For the text-containing cell, return its midpoint in (x, y) coordinate format. 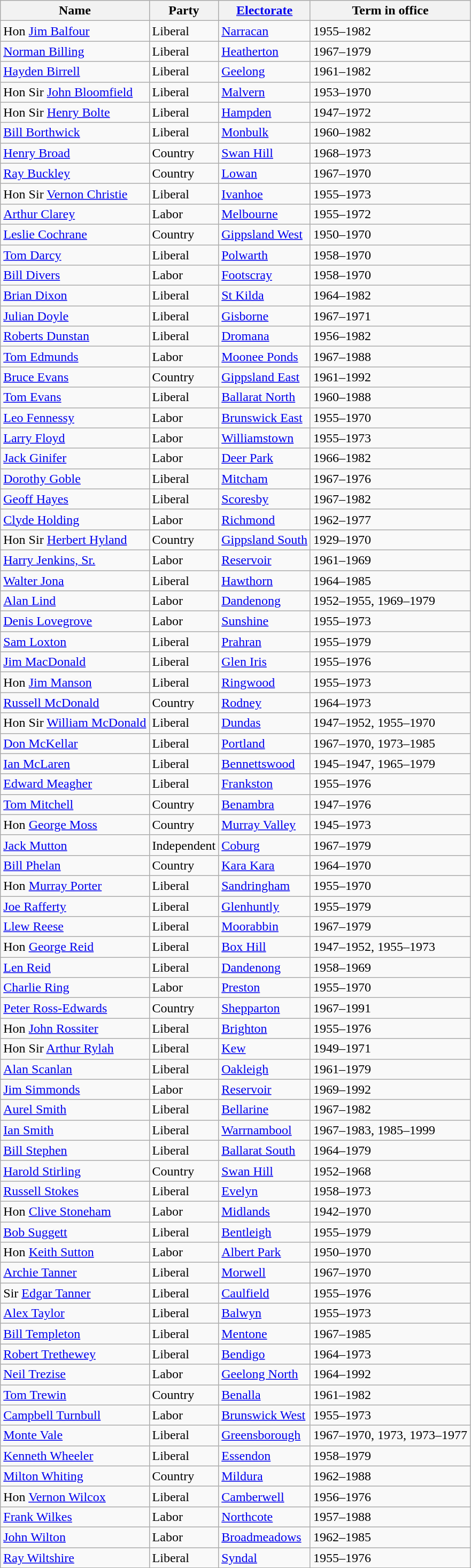
1964–1985 (390, 580)
Harold Stirling (75, 1171)
Scoresby (265, 499)
Mitcham (265, 479)
Ray Wiltshire (75, 1558)
Geelong (265, 72)
Murray Valley (265, 825)
Peter Ross-Edwards (75, 1008)
Geoff Hayes (75, 499)
John Wilton (75, 1537)
Ivanhoe (265, 194)
Hon Sir Henry Bolte (75, 112)
Sam Loxton (75, 642)
Prahran (265, 642)
Benambra (265, 804)
1961–1979 (390, 1069)
Malvern (265, 92)
1964–1982 (390, 296)
1964–1979 (390, 1150)
Hon Sir William McDonald (75, 723)
Hon Sir Arthur Rylah (75, 1049)
Dorothy Goble (75, 479)
Hampden (265, 112)
Coburg (265, 845)
Moorabbin (265, 927)
1961–1969 (390, 560)
Polwarth (265, 255)
Jack Ginifer (75, 458)
Dundas (265, 723)
1968–1973 (390, 153)
Hon John Rossiter (75, 1028)
Rodney (265, 703)
Gisborne (265, 316)
Tom Mitchell (75, 804)
Norman Billing (75, 51)
1947–1952, 1955–1973 (390, 947)
Warrnambool (265, 1130)
Portland (265, 743)
Arthur Clarey (75, 214)
1967–1970, 1973, 1973–1977 (390, 1435)
Williamstown (265, 438)
1942–1970 (390, 1211)
Hon Keith Sutton (75, 1252)
Gippsland West (265, 234)
Independent (184, 845)
Electorate (265, 11)
Oakleigh (265, 1069)
Ian Smith (75, 1130)
Brian Dixon (75, 296)
1958–1969 (390, 967)
Bruce Evans (75, 377)
Joe Rafferty (75, 906)
Harry Jenkins, Sr. (75, 560)
Essendon (265, 1456)
1945–1947, 1965–1979 (390, 764)
1967–1985 (390, 1334)
Party (184, 11)
Ballarat South (265, 1150)
Hon Vernon Wilcox (75, 1496)
Campbell Turnbull (75, 1415)
1964–1970 (390, 865)
Preston (265, 988)
Tom Evans (75, 397)
Camberwell (265, 1496)
1958–1973 (390, 1191)
Kew (265, 1049)
Greensborough (265, 1435)
1947–1952, 1955–1970 (390, 723)
Gippsland East (265, 377)
1967–1971 (390, 316)
Kara Kara (265, 865)
1969–1992 (390, 1089)
Northcote (265, 1517)
1964–1992 (390, 1374)
Frankston (265, 784)
Robert Trethewey (75, 1354)
1949–1971 (390, 1049)
Milton Whiting (75, 1476)
Russell Stokes (75, 1191)
Ballarat North (265, 397)
Bill Stephen (75, 1150)
Bennettswood (265, 764)
Jim MacDonald (75, 662)
1961–1992 (390, 377)
1966–1982 (390, 458)
Morwell (265, 1273)
St Kilda (265, 296)
Bill Borthwick (75, 133)
1967–1976 (390, 479)
Monbulk (265, 133)
Hawthorn (265, 580)
Brunswick West (265, 1415)
1956–1976 (390, 1496)
Benalla (265, 1395)
Sunshine (265, 621)
Richmond (265, 519)
Alex Taylor (75, 1313)
Don McKellar (75, 743)
Monte Vale (75, 1435)
Bob Suggett (75, 1232)
Footscray (265, 275)
1960–1982 (390, 133)
Hon Sir John Bloomfield (75, 92)
1962–1977 (390, 519)
Moonee Ponds (265, 357)
Walter Jona (75, 580)
1953–1970 (390, 92)
Ray Buckley (75, 173)
Lowan (265, 173)
Balwyn (265, 1313)
Edward Meagher (75, 784)
1962–1988 (390, 1476)
Alan Lind (75, 601)
Hon Clive Stoneham (75, 1211)
1947–1972 (390, 112)
1957–1988 (390, 1517)
Hon Jim Balfour (75, 31)
Tom Edmunds (75, 357)
Leslie Cochrane (75, 234)
1962–1985 (390, 1537)
Kenneth Wheeler (75, 1456)
Henry Broad (75, 153)
Bill Phelan (75, 865)
Bellarine (265, 1110)
1955–1982 (390, 31)
Tom Trewin (75, 1395)
Heatherton (265, 51)
Hon Sir Vernon Christie (75, 194)
Syndal (265, 1558)
Bill Templeton (75, 1334)
1929–1970 (390, 540)
Leo Fennessy (75, 418)
1952–1968 (390, 1171)
Julian Doyle (75, 316)
Deer Park (265, 458)
1967–1983, 1985–1999 (390, 1130)
Aurel Smith (75, 1110)
Evelyn (265, 1191)
Sir Edgar Tanner (75, 1293)
Bentleigh (265, 1232)
Gippsland South (265, 540)
1952–1955, 1969–1979 (390, 601)
Clyde Holding (75, 519)
Sandringham (265, 886)
Narracan (265, 31)
1960–1988 (390, 397)
1958–1979 (390, 1456)
Geelong North (265, 1374)
Frank Wilkes (75, 1517)
1967–1991 (390, 1008)
Bill Divers (75, 275)
Mildura (265, 1476)
Hayden Birrell (75, 72)
1956–1982 (390, 336)
Mentone (265, 1334)
Ringwood (265, 682)
Hon Sir Herbert Hyland (75, 540)
Name (75, 11)
Larry Floyd (75, 438)
1967–1988 (390, 357)
Hon George Reid (75, 947)
Charlie Ring (75, 988)
Denis Lovegrove (75, 621)
1947–1976 (390, 804)
Roberts Dunstan (75, 336)
Brunswick East (265, 418)
1967–1970, 1973–1985 (390, 743)
Tom Darcy (75, 255)
Neil Trezise (75, 1374)
Caulfield (265, 1293)
Term in office (390, 11)
Melbourne (265, 214)
Dromana (265, 336)
Llew Reese (75, 927)
1955–1972 (390, 214)
Len Reid (75, 967)
Midlands (265, 1211)
Alan Scanlan (75, 1069)
Broadmeadows (265, 1537)
Glen Iris (265, 662)
Jim Simmonds (75, 1089)
Brighton (265, 1028)
Box Hill (265, 947)
Bendigo (265, 1354)
Shepparton (265, 1008)
Albert Park (265, 1252)
Hon George Moss (75, 825)
Hon Murray Porter (75, 886)
Jack Mutton (75, 845)
Russell McDonald (75, 703)
1945–1973 (390, 825)
Glenhuntly (265, 906)
Hon Jim Manson (75, 682)
Archie Tanner (75, 1273)
Ian McLaren (75, 764)
